Identify which cell holds the provided text, then report its [X, Y] central coordinate. 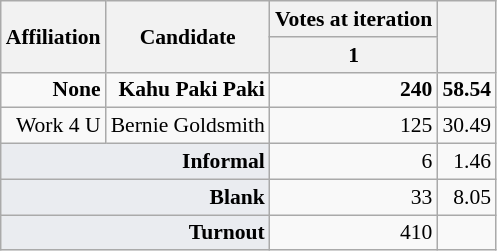
1.46 [466, 162]
6 [354, 162]
Votes at iteration [354, 19]
Informal [136, 162]
33 [354, 197]
58.54 [466, 90]
Candidate [188, 36]
410 [354, 233]
Blank [136, 197]
Affiliation [54, 36]
None [54, 90]
Turnout [136, 233]
30.49 [466, 126]
Kahu Paki Paki [188, 90]
Work 4 U [54, 126]
Bernie Goldsmith [188, 126]
240 [354, 90]
8.05 [466, 197]
125 [354, 126]
1 [354, 55]
